Find where the given text appears and provide that cell's center as (x, y) coordinate. 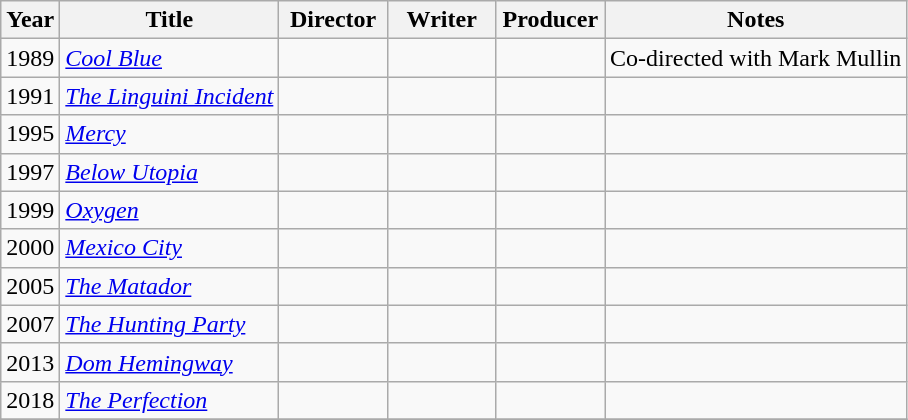
Director (334, 20)
Oxygen (170, 210)
2013 (30, 362)
1995 (30, 134)
1999 (30, 210)
Below Utopia (170, 172)
1989 (30, 58)
Mexico City (170, 248)
The Matador (170, 286)
Dom Hemingway (170, 362)
Year (30, 20)
2000 (30, 248)
2018 (30, 400)
1997 (30, 172)
Notes (756, 20)
Mercy (170, 134)
1991 (30, 96)
The Perfection (170, 400)
Writer (442, 20)
Title (170, 20)
2005 (30, 286)
Cool Blue (170, 58)
Co-directed with Mark Mullin (756, 58)
The Linguini Incident (170, 96)
2007 (30, 324)
Producer (550, 20)
The Hunting Party (170, 324)
